Find where the given text appears and provide that cell's center as [x, y] coordinate. 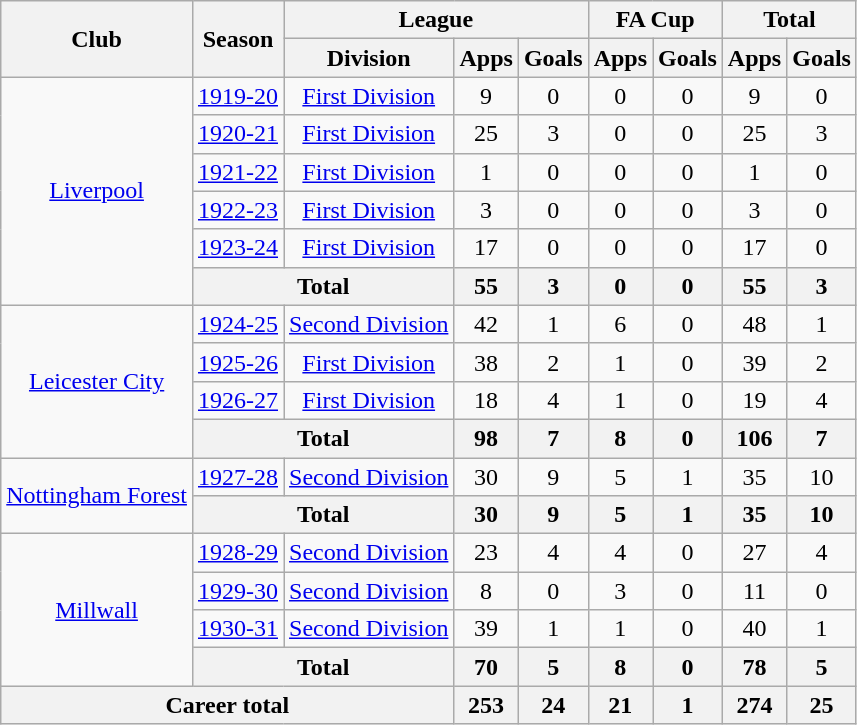
253 [486, 705]
11 [754, 591]
27 [754, 553]
1929-30 [238, 591]
1926-27 [238, 400]
18 [486, 400]
106 [754, 438]
1927-28 [238, 477]
Millwall [97, 610]
1919-20 [238, 96]
42 [486, 324]
21 [620, 705]
19 [754, 400]
Liverpool [97, 191]
FA Cup [655, 20]
78 [754, 667]
1924-25 [238, 324]
1925-26 [238, 362]
98 [486, 438]
6 [620, 324]
24 [553, 705]
23 [486, 553]
48 [754, 324]
274 [754, 705]
40 [754, 629]
70 [486, 667]
1920-21 [238, 134]
Division [369, 58]
1930-31 [238, 629]
1922-23 [238, 210]
Career total [228, 705]
1923-24 [238, 248]
Club [97, 39]
Leicester City [97, 381]
1921-22 [238, 172]
League [436, 20]
Season [238, 39]
Nottingham Forest [97, 496]
38 [486, 362]
1928-29 [238, 553]
